Detect which cell encompasses the target text, then output its [x, y] center coordinate. 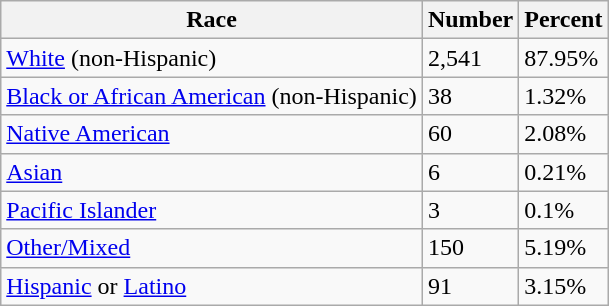
3 [470, 210]
Hispanic or Latino [212, 286]
1.32% [564, 96]
60 [470, 134]
Race [212, 20]
2,541 [470, 58]
Pacific Islander [212, 210]
Number [470, 20]
38 [470, 96]
Asian [212, 172]
0.1% [564, 210]
Other/Mixed [212, 248]
91 [470, 286]
White (non-Hispanic) [212, 58]
150 [470, 248]
2.08% [564, 134]
3.15% [564, 286]
5.19% [564, 248]
Percent [564, 20]
Native American [212, 134]
0.21% [564, 172]
87.95% [564, 58]
6 [470, 172]
Black or African American (non-Hispanic) [212, 96]
